Find where the given text appears and provide that cell's center as (X, Y) coordinate. 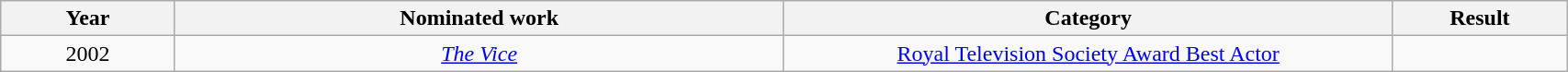
Year (88, 18)
2002 (88, 54)
Result (1479, 18)
Royal Television Society Award Best Actor (1088, 54)
Category (1088, 18)
Nominated work (479, 18)
The Vice (479, 54)
